Output the [x, y] coordinate of the center of the cell containing the given text.  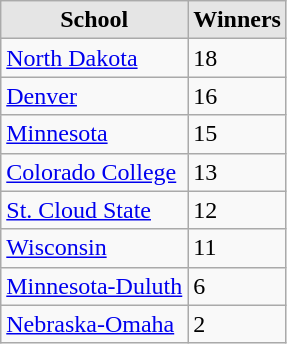
Denver [94, 96]
6 [238, 286]
St. Cloud State [94, 210]
North Dakota [94, 58]
Minnesota-Duluth [94, 286]
Minnesota [94, 134]
2 [238, 324]
12 [238, 210]
School [94, 20]
18 [238, 58]
Winners [238, 20]
16 [238, 96]
Colorado College [94, 172]
11 [238, 248]
Nebraska-Omaha [94, 324]
Wisconsin [94, 248]
15 [238, 134]
13 [238, 172]
